Locate the cell with the specified text and output its [X, Y] center coordinate. 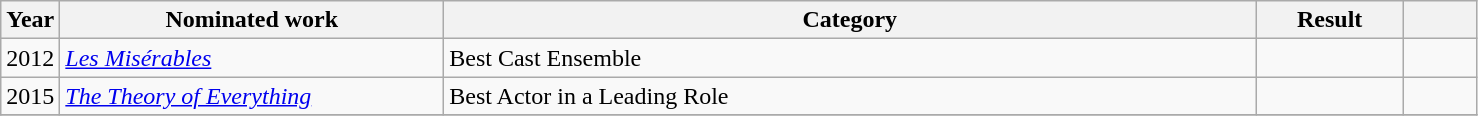
2015 [30, 96]
Best Cast Ensemble [850, 58]
Best Actor in a Leading Role [850, 96]
Result [1330, 20]
Year [30, 20]
Category [850, 20]
Les Misérables [252, 58]
Nominated work [252, 20]
2012 [30, 58]
The Theory of Everything [252, 96]
